From the cell containing the given text, extract its center point as (x, y) coordinate. 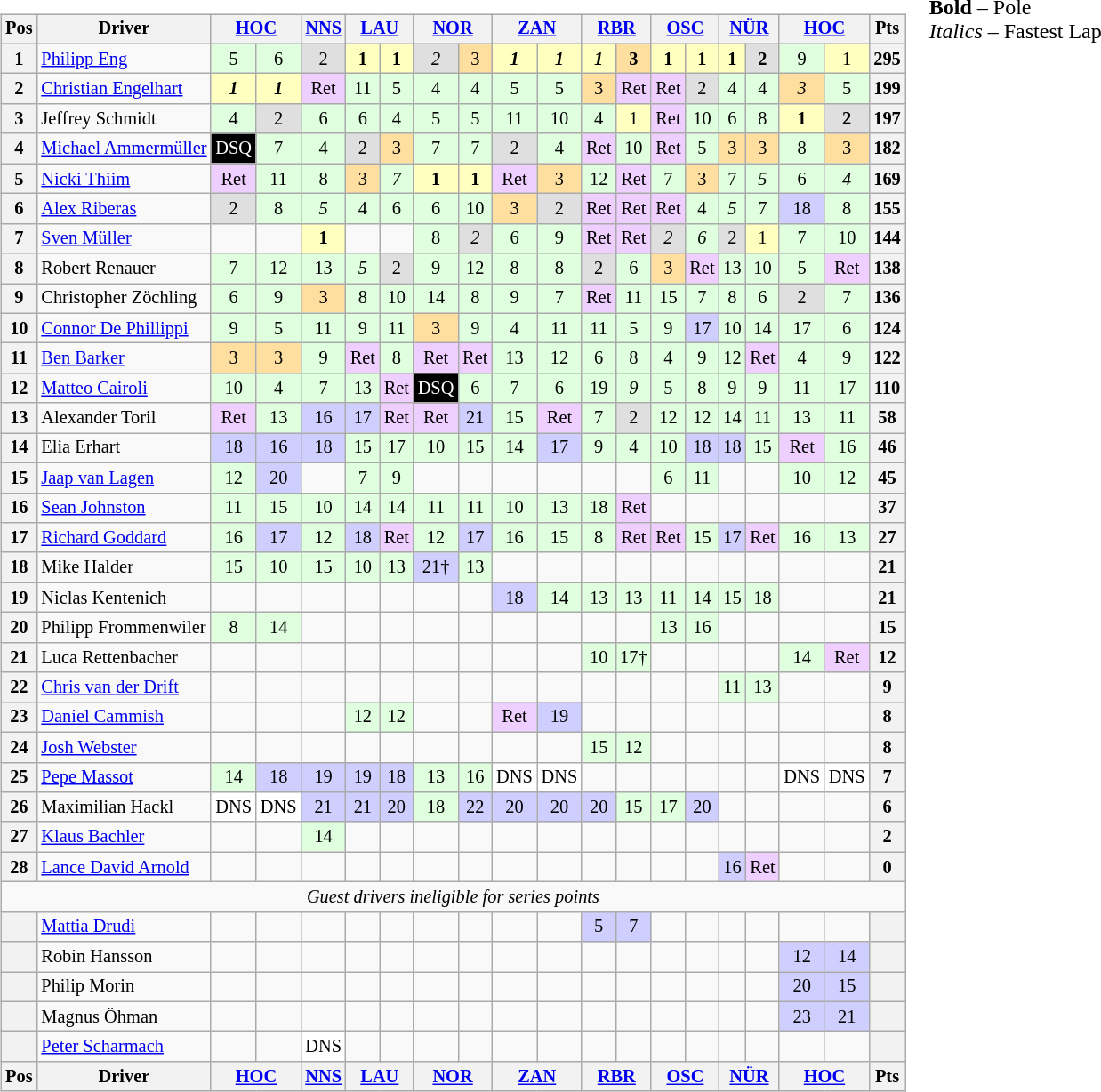
Sven Müller (124, 238)
Peter Scharmach (124, 1047)
37 (887, 508)
295 (887, 59)
144 (887, 238)
0 (887, 867)
Magnus Öhman (124, 1016)
28 (19, 867)
Nicki Thiim (124, 179)
45 (887, 478)
Guest drivers ineligible for series points (453, 897)
Philip Morin (124, 987)
Daniel Cammish (124, 718)
197 (887, 119)
124 (887, 328)
Pepe Massot (124, 777)
Connor De Phillippi (124, 328)
Christopher Zöchling (124, 299)
Christian Engelhart (124, 89)
138 (887, 269)
182 (887, 149)
169 (887, 179)
Niclas Kentenich (124, 598)
Luca Rettenbacher (124, 657)
Philipp Eng (124, 59)
Philipp Frommenwiler (124, 628)
Lance David Arnold (124, 867)
21† (436, 567)
Chris van der Drift (124, 687)
Jeffrey Schmidt (124, 119)
Alex Riberas (124, 209)
199 (887, 89)
110 (887, 389)
46 (887, 448)
58 (887, 418)
26 (19, 807)
Richard Goddard (124, 538)
Elia Erhart (124, 448)
25 (19, 777)
Klaus Bachler (124, 837)
Robin Hansson (124, 957)
Mike Halder (124, 567)
Josh Webster (124, 747)
24 (19, 747)
Mattia Drudi (124, 927)
Ben Barker (124, 358)
122 (887, 358)
Michael Ammermüller (124, 149)
Matteo Cairoli (124, 389)
Alexander Toril (124, 418)
Sean Johnston (124, 508)
Jaap van Lagen (124, 478)
Maximilian Hackl (124, 807)
136 (887, 299)
17† (633, 657)
Robert Renauer (124, 269)
155 (887, 209)
